Identify which cell holds the provided text, then report its (X, Y) central coordinate. 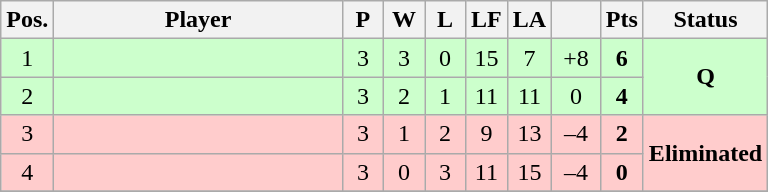
13 (529, 134)
Q (705, 77)
+8 (576, 58)
Eliminated (705, 153)
Player (198, 20)
Status (705, 20)
6 (622, 58)
LF (487, 20)
L (444, 20)
LA (529, 20)
Pts (622, 20)
7 (529, 58)
9 (487, 134)
W (404, 20)
P (362, 20)
Pos. (28, 20)
